Capture the cell that displays the provided text and extract its [X, Y] central coordinate. 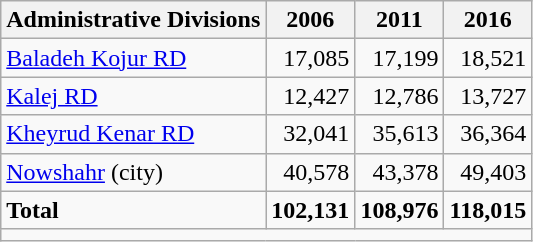
17,085 [310, 58]
108,976 [400, 210]
2006 [310, 20]
43,378 [400, 172]
Nowshahr (city) [134, 172]
2011 [400, 20]
Administrative Divisions [134, 20]
49,403 [488, 172]
Kalej RD [134, 96]
32,041 [310, 134]
12,786 [400, 96]
102,131 [310, 210]
Baladeh Kojur RD [134, 58]
35,613 [400, 134]
Total [134, 210]
18,521 [488, 58]
12,427 [310, 96]
13,727 [488, 96]
2016 [488, 20]
36,364 [488, 134]
Kheyrud Kenar RD [134, 134]
118,015 [488, 210]
17,199 [400, 58]
40,578 [310, 172]
